Return the [X, Y] coordinate for the center point of the cell that contains the specified text.  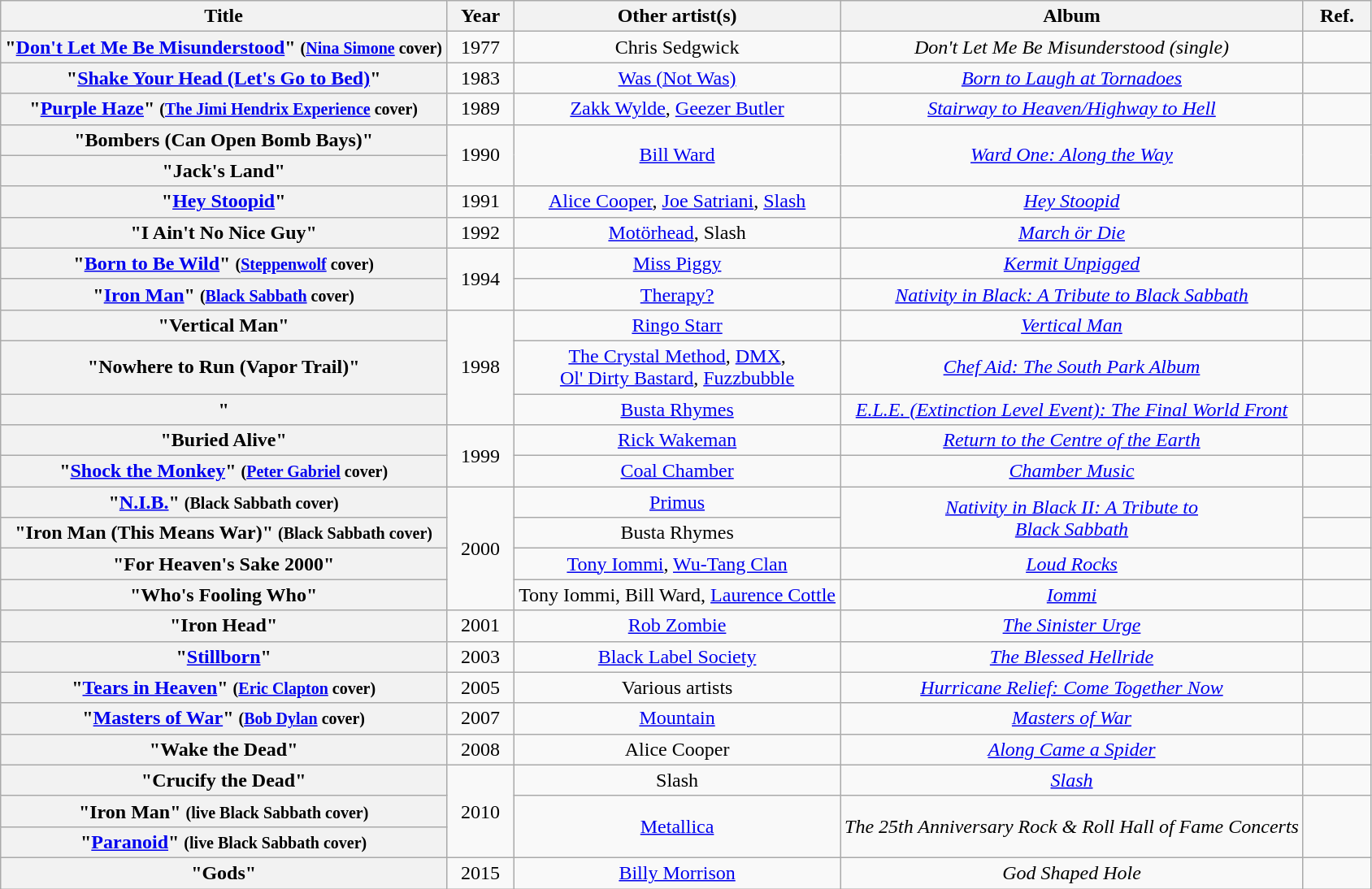
The 25th Anniversary Rock & Roll Hall of Fame Concerts [1072, 826]
Was (Not Was) [678, 78]
1998 [481, 367]
1999 [481, 456]
"Shock the Monkey" (Peter Gabriel cover) [224, 471]
Chef Aid: The South Park Album [1072, 367]
2000 [481, 549]
"Bombers (Can Open Bomb Bays)" [224, 140]
Alice Cooper [678, 749]
Billy Morrison [678, 873]
March ör Die [1072, 232]
Ref. [1336, 16]
Kermit Unpigged [1072, 263]
Bill Ward [678, 155]
"Don't Let Me Be Misunderstood" (Nina Simone cover) [224, 47]
Black Label Society [678, 657]
1983 [481, 78]
"Gods" [224, 873]
Primus [678, 502]
2010 [481, 811]
2008 [481, 749]
Along Came a Spider [1072, 749]
Metallica [678, 826]
Hurricane Relief: Come Together Now [1072, 687]
Nativity in Black: A Tribute to Black Sabbath [1072, 294]
Mountain [678, 718]
"Vertical Man" [224, 325]
2001 [481, 626]
Various artists [678, 687]
Motörhead, Slash [678, 232]
"Wake the Dead" [224, 749]
Hey Stoopid [1072, 202]
"Crucify the Dead" [224, 780]
"Tears in Heaven" (Eric Clapton cover) [224, 687]
1994 [481, 279]
1990 [481, 155]
Other artist(s) [678, 16]
Miss Piggy [678, 263]
Stairway to Heaven/Highway to Hell [1072, 109]
Alice Cooper, Joe Satriani, Slash [678, 202]
The Crystal Method, DMX,Ol' Dirty Bastard, Fuzzbubble [678, 367]
1977 [481, 47]
"Buried Alive" [224, 440]
1989 [481, 109]
2007 [481, 718]
" [224, 409]
Tony Iommi, Wu-Tang Clan [678, 564]
Title [224, 16]
The Sinister Urge [1072, 626]
"I Ain't No Nice Guy" [224, 232]
"For Heaven's Sake 2000" [224, 564]
E.L.E. (Extinction Level Event): The Final World Front [1072, 409]
Coal Chamber [678, 471]
"Iron Head" [224, 626]
Tony Iommi, Bill Ward, Laurence Cottle [678, 595]
Rick Wakeman [678, 440]
2015 [481, 873]
Iommi [1072, 595]
"Masters of War" (Bob Dylan cover) [224, 718]
"Iron Man" (live Black Sabbath cover) [224, 811]
Loud Rocks [1072, 564]
"Nowhere to Run (Vapor Trail)" [224, 367]
"Shake Your Head (Let's Go to Bed)" [224, 78]
Rob Zombie [678, 626]
"Who's Fooling Who" [224, 595]
"Hey Stoopid" [224, 202]
2005 [481, 687]
"Stillborn" [224, 657]
Vertical Man [1072, 325]
Zakk Wylde, Geezer Butler [678, 109]
Ward One: Along the Way [1072, 155]
Return to the Centre of the Earth [1072, 440]
The Blessed Hellride [1072, 657]
"Iron Man (This Means War)" (Black Sabbath cover) [224, 533]
Masters of War [1072, 718]
Year [481, 16]
"Purple Haze" (The Jimi Hendrix Experience cover) [224, 109]
"Iron Man" (Black Sabbath cover) [224, 294]
"Paranoid" (live Black Sabbath cover) [224, 842]
Chris Sedgwick [678, 47]
2003 [481, 657]
God Shaped Hole [1072, 873]
1991 [481, 202]
"Born to Be Wild" (Steppenwolf cover) [224, 263]
Born to Laugh at Tornadoes [1072, 78]
Album [1072, 16]
"Jack's Land" [224, 171]
Therapy? [678, 294]
Nativity in Black II: A Tribute toBlack Sabbath [1072, 518]
Chamber Music [1072, 471]
Ringo Starr [678, 325]
"N.I.B." (Black Sabbath cover) [224, 502]
Don't Let Me Be Misunderstood (single) [1072, 47]
1992 [481, 232]
